Find where the given text appears and provide that cell's center as (x, y) coordinate. 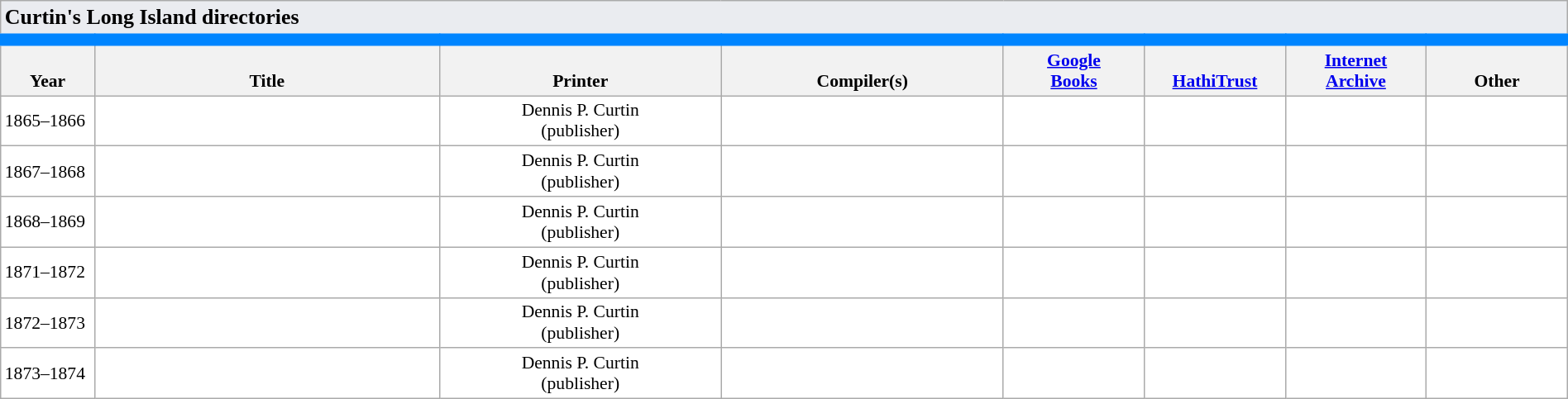
1872–1873 (48, 322)
1871–1872 (48, 273)
Printer (581, 68)
Compiler(s) (862, 68)
1873–1874 (48, 373)
GoogleBooks (1073, 68)
1867–1868 (48, 172)
Year (48, 68)
Title (266, 68)
1868–1869 (48, 221)
InternetArchive (1355, 68)
Curtin's Long Island directories (784, 20)
HathiTrust (1215, 68)
Other (1497, 68)
1865–1866 (48, 121)
